Return the [X, Y] coordinate for the center point of the cell that contains the specified text.  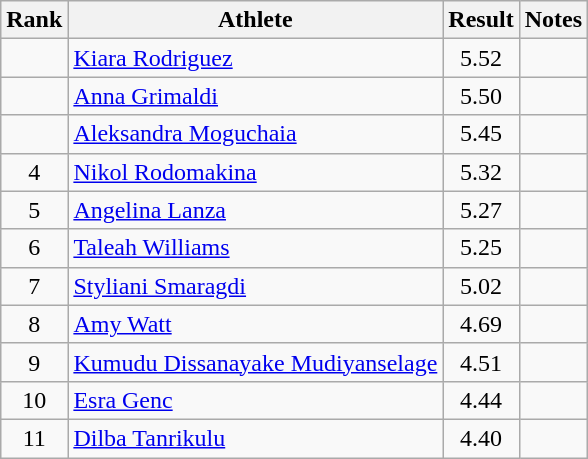
Kumudu Dissanayake Mudiyanselage [256, 362]
Kiara Rodriguez [256, 58]
5.50 [481, 96]
Notes [553, 20]
4.44 [481, 400]
5.32 [481, 172]
4 [34, 172]
Dilba Tanrikulu [256, 438]
5.27 [481, 210]
4.40 [481, 438]
Athlete [256, 20]
Amy Watt [256, 324]
Styliani Smaragdi [256, 286]
Rank [34, 20]
10 [34, 400]
9 [34, 362]
Anna Grimaldi [256, 96]
Aleksandra Moguchaia [256, 134]
11 [34, 438]
5.25 [481, 248]
5.45 [481, 134]
Taleah Williams [256, 248]
Angelina Lanza [256, 210]
4.69 [481, 324]
Esra Genc [256, 400]
8 [34, 324]
7 [34, 286]
5.02 [481, 286]
4.51 [481, 362]
Result [481, 20]
Nikol Rodomakina [256, 172]
5 [34, 210]
5.52 [481, 58]
6 [34, 248]
